Pinpoint the cell where the given text exists, returning its (x, y) midpoint coordinate. 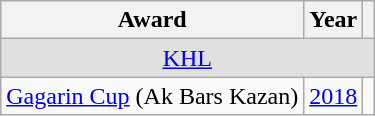
Gagarin Cup (Ak Bars Kazan) (152, 96)
Award (152, 20)
Year (334, 20)
KHL (188, 58)
2018 (334, 96)
